Detect which cell encompasses the target text, then output its [x, y] center coordinate. 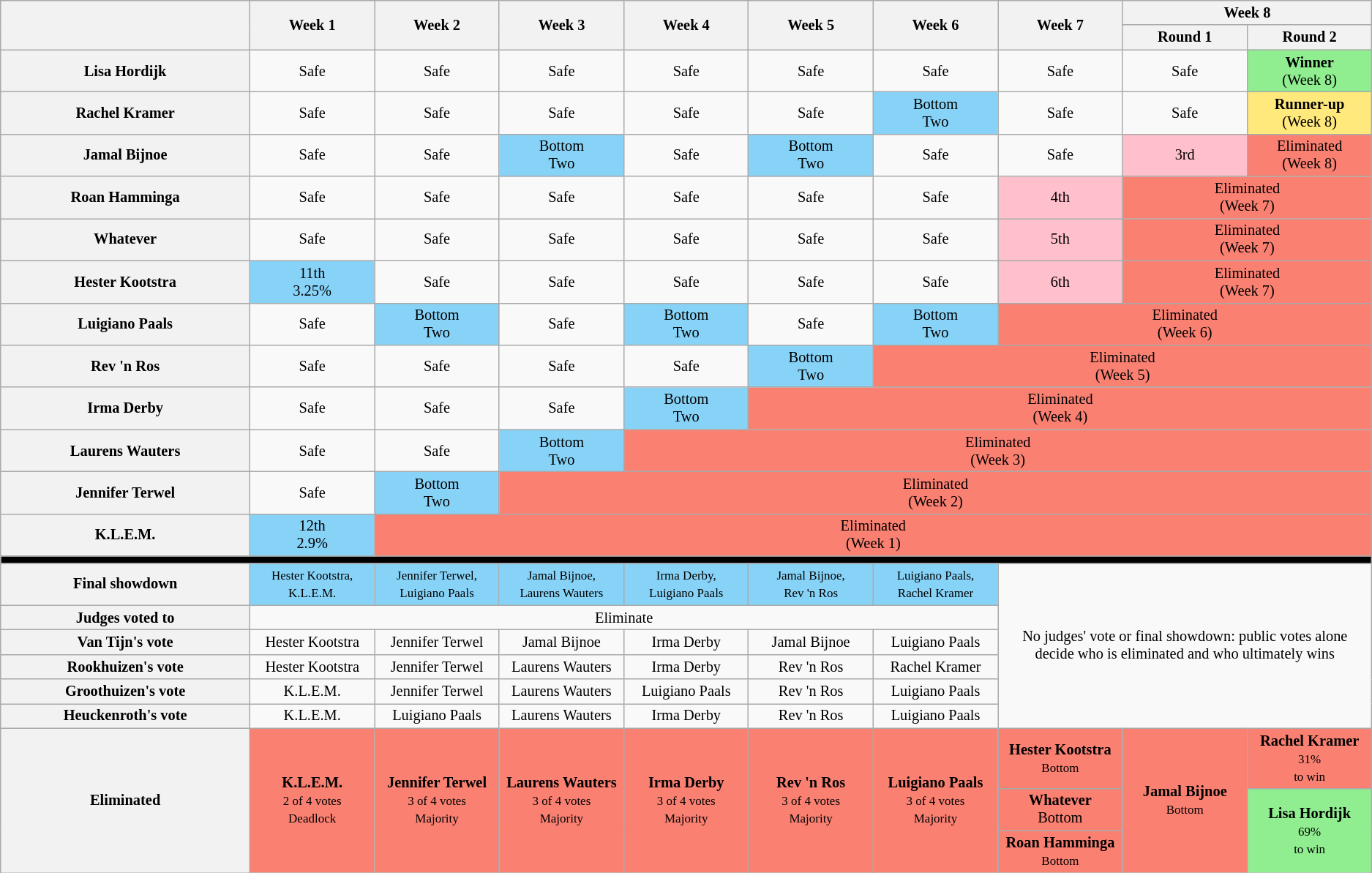
K.L.E.M.2 of 4 votesDeadlock [312, 801]
Van Tijn's vote [126, 642]
Jennifer Terwel,Luigiano Paals [437, 584]
Hester Kootstra,K.L.E.M. [312, 584]
Groothuizen's vote [126, 692]
Final showdown [126, 584]
Lisa Hordijk [126, 71]
Rookhuizen's vote [126, 667]
Week 3 [561, 25]
5th [1060, 239]
Roan Hamminga [126, 198]
Whatever [126, 239]
4th [1060, 198]
Week 7 [1060, 25]
Runner-up(Week 8) [1309, 113]
Roan HammingaBottom [1060, 851]
Judges voted to [126, 618]
Round 2 [1309, 37]
Irma Derby3 of 4 votesMajority [686, 801]
Week 6 [935, 25]
Eliminated(Week 8) [1309, 155]
Jamal Bijnoe,Rev 'n Ros [811, 584]
Eliminated(Week 5) [1122, 366]
3rd [1185, 155]
Rev 'n Ros3 of 4 votesMajority [811, 801]
11th 3.25% [312, 282]
Heuckenroth's vote [126, 716]
Eliminated(Week 6) [1185, 324]
Lisa Hordijk69%to win [1309, 830]
Week 2 [437, 25]
Week 8 [1247, 12]
Winner(Week 8) [1309, 71]
Jamal BijnoeBottom [1185, 801]
Luigiano Paals3 of 4 votesMajority [935, 801]
Jamal Bijnoe,Laurens Wauters [561, 584]
12th 2.9% [312, 535]
Eliminated(Week 1) [874, 535]
Eliminate [623, 618]
Jennifer Terwel3 of 4 votesMajority [437, 801]
Week 5 [811, 25]
Hester KootstraBottom [1060, 758]
No judges' vote or final showdown: public votes alone decide who is eliminated and who ultimately wins [1185, 645]
WhateverBottom [1060, 809]
Eliminated [126, 801]
Luigiano Paals,Rachel Kramer [935, 584]
Week 1 [312, 25]
Round 1 [1185, 37]
Irma Derby,Luigiano Paals [686, 584]
Eliminated(Week 2) [935, 492]
6th [1060, 282]
Laurens Wauters3 of 4 votesMajority [561, 801]
Eliminated(Week 3) [998, 451]
Rachel Kramer31%to win [1309, 758]
Week 4 [686, 25]
Eliminated(Week 4) [1060, 408]
